Provide the [X, Y] coordinate of the cell's center where the given text is located.  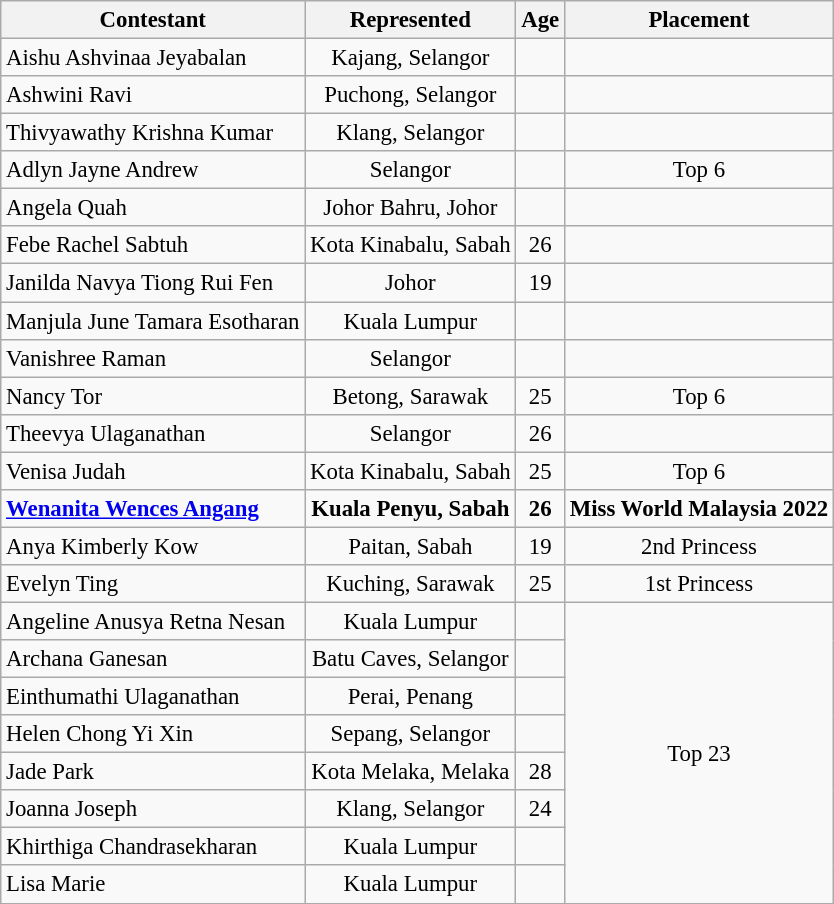
Adlyn Jayne Andrew [153, 170]
Lisa Marie [153, 885]
Aishu Ashvinaa Jeyabalan [153, 58]
Batu Caves, Selangor [410, 659]
28 [540, 772]
Archana Ganesan [153, 659]
2nd Princess [698, 546]
Puchong, Selangor [410, 95]
Joanna Joseph [153, 809]
Kota Melaka, Melaka [410, 772]
Johor Bahru, Johor [410, 208]
Janilda Navya Tiong Rui Fen [153, 283]
Kajang, Selangor [410, 58]
Jade Park [153, 772]
Paitan, Sabah [410, 546]
Nancy Tor [153, 396]
Represented [410, 20]
Venisa Judah [153, 471]
24 [540, 809]
Angeline Anusya Retna Nesan [153, 621]
Theevya Ulaganathan [153, 433]
Angela Quah [153, 208]
Manjula June Tamara Esotharan [153, 321]
Wenanita Wences Angang [153, 509]
Perai, Penang [410, 697]
Betong, Sarawak [410, 396]
Sepang, Selangor [410, 734]
Miss World Malaysia 2022 [698, 509]
Anya Kimberly Kow [153, 546]
Vanishree Raman [153, 358]
Ashwini Ravi [153, 95]
1st Princess [698, 584]
Placement [698, 20]
Febe Rachel Sabtuh [153, 245]
Age [540, 20]
Contestant [153, 20]
Helen Chong Yi Xin [153, 734]
Top 23 [698, 752]
Einthumathi Ulaganathan [153, 697]
Kuala Penyu, Sabah [410, 509]
Evelyn Ting [153, 584]
Khirthiga Chandrasekharan [153, 847]
Kuching, Sarawak [410, 584]
Johor [410, 283]
Thivyawathy Krishna Kumar [153, 133]
